Provide the [x, y] coordinate of the cell's center where the given text is located.  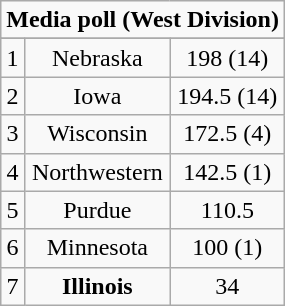
Purdue [97, 210]
Illinois [97, 286]
3 [13, 134]
34 [227, 286]
Northwestern [97, 172]
4 [13, 172]
194.5 (14) [227, 96]
Minnesota [97, 248]
7 [13, 286]
142.5 (1) [227, 172]
5 [13, 210]
1 [13, 58]
Media poll (West Division) [143, 20]
100 (1) [227, 248]
Iowa [97, 96]
110.5 [227, 210]
172.5 (4) [227, 134]
198 (14) [227, 58]
6 [13, 248]
Wisconsin [97, 134]
2 [13, 96]
Nebraska [97, 58]
